Identify which cell holds the provided text, then report its [x, y] central coordinate. 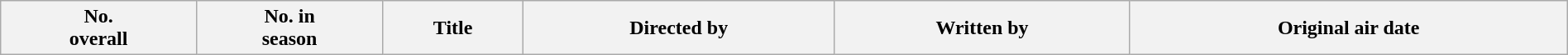
Directed by [678, 28]
No. inseason [289, 28]
No.overall [99, 28]
Title [453, 28]
Original air date [1348, 28]
Written by [982, 28]
